Pinpoint the cell where the given text exists, returning its (X, Y) midpoint coordinate. 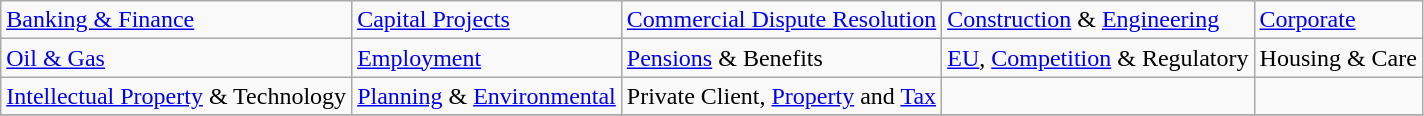
Commercial Dispute Resolution (781, 20)
Intellectual Property & Technology (176, 96)
Banking & Finance (176, 20)
Employment (487, 58)
Private Client, Property and Tax (781, 96)
Planning & Environmental (487, 96)
Construction & Engineering (1098, 20)
EU, Competition & Regulatory (1098, 58)
Housing & Care (1338, 58)
Pensions & Benefits (781, 58)
Oil & Gas (176, 58)
Corporate (1338, 20)
Capital Projects (487, 20)
